Scan for the cell matching the given text and deliver its (x, y) coordinate at center. 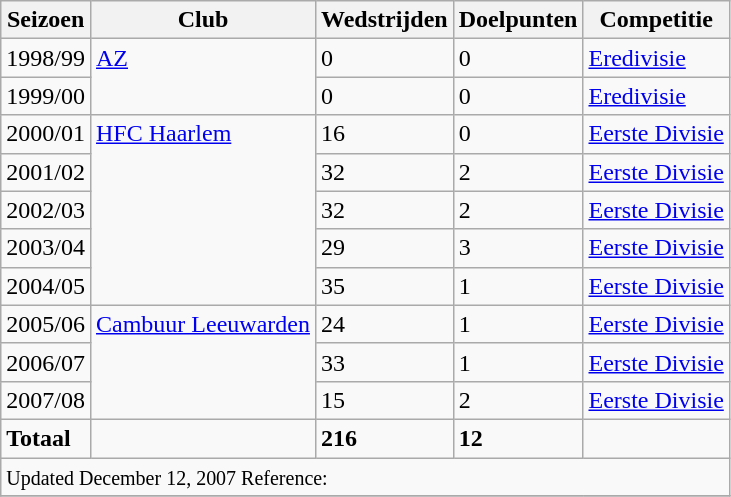
Wedstrijden (384, 20)
1999/00 (46, 96)
Cambuur Leeuwarden (202, 362)
216 (384, 438)
2007/08 (46, 400)
Totaal (46, 438)
2000/01 (46, 134)
12 (518, 438)
Competitie (656, 20)
HFC Haarlem (202, 210)
2002/03 (46, 210)
Seizoen (46, 20)
2005/06 (46, 324)
2006/07 (46, 362)
33 (384, 362)
AZ (202, 77)
2003/04 (46, 248)
35 (384, 286)
16 (384, 134)
1998/99 (46, 58)
2001/02 (46, 172)
24 (384, 324)
2004/05 (46, 286)
Updated December 12, 2007 Reference: (366, 477)
3 (518, 248)
Club (202, 20)
15 (384, 400)
29 (384, 248)
Doelpunten (518, 20)
